Search for the cell housing the specified text and yield its (x, y) center coordinate. 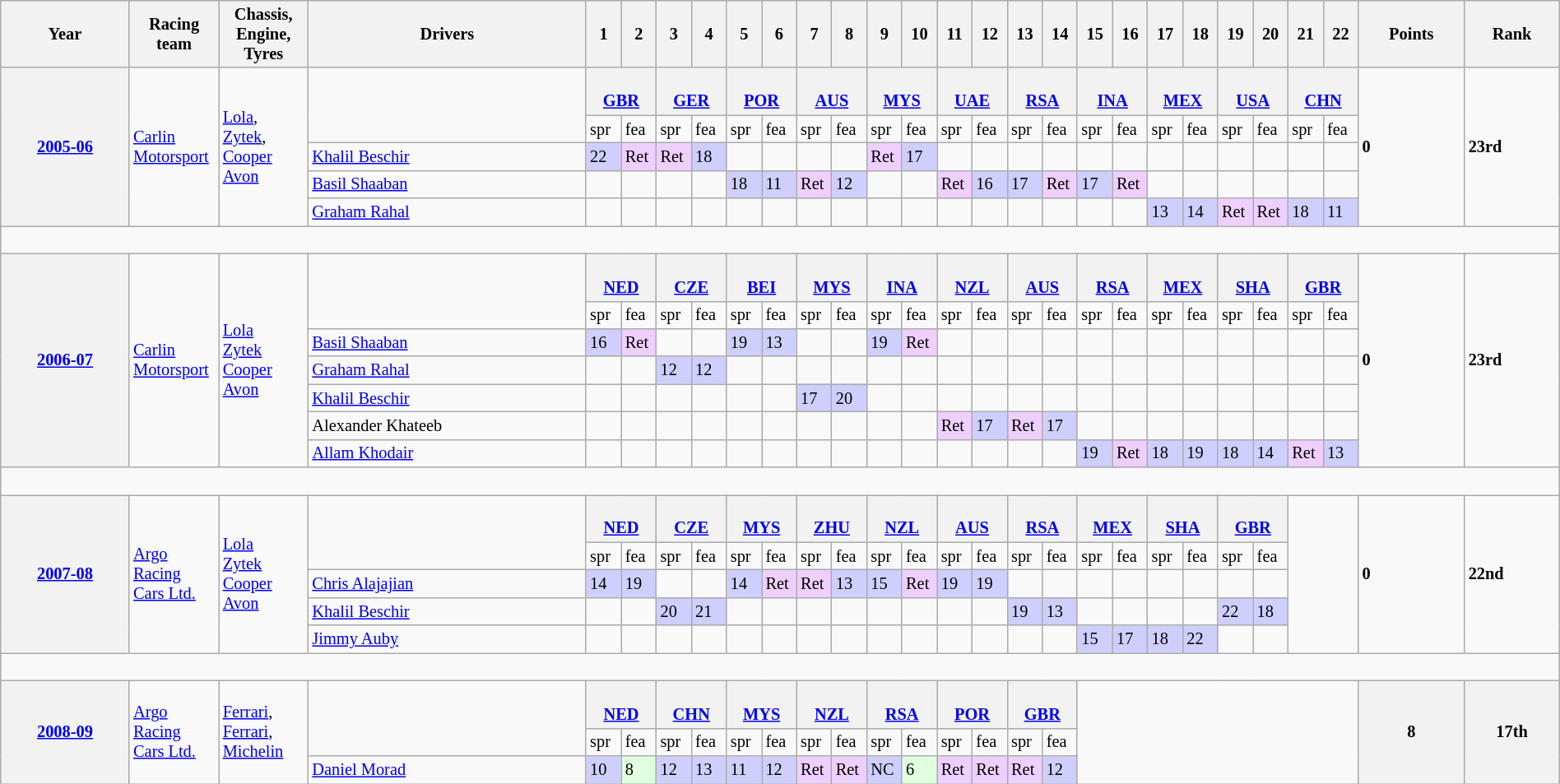
2007-08 (65, 573)
GER (691, 91)
2008-09 (65, 732)
1 (604, 34)
UAE (973, 91)
USA (1252, 91)
Alexander Khateeb (447, 425)
Allam Khodair (447, 453)
Rank (1512, 34)
ZHU (831, 518)
Ferrari,Ferrari,Michelin (263, 732)
2 (638, 34)
Jimmy Auby (447, 639)
Drivers (447, 34)
Points (1412, 34)
Lola,Zytek,Cooper Avon (263, 146)
3 (675, 34)
Year (65, 34)
2005-06 (65, 146)
Chris Alajajian (447, 583)
Racingteam (174, 34)
22nd (1512, 573)
4 (709, 34)
9 (885, 34)
17th (1512, 732)
2006-07 (65, 360)
Chassis,Engine,Tyres (263, 34)
7 (815, 34)
BEI (762, 277)
Daniel Morad (447, 769)
NC (885, 769)
5 (744, 34)
